Detect which cell encompasses the target text, then output its (x, y) center coordinate. 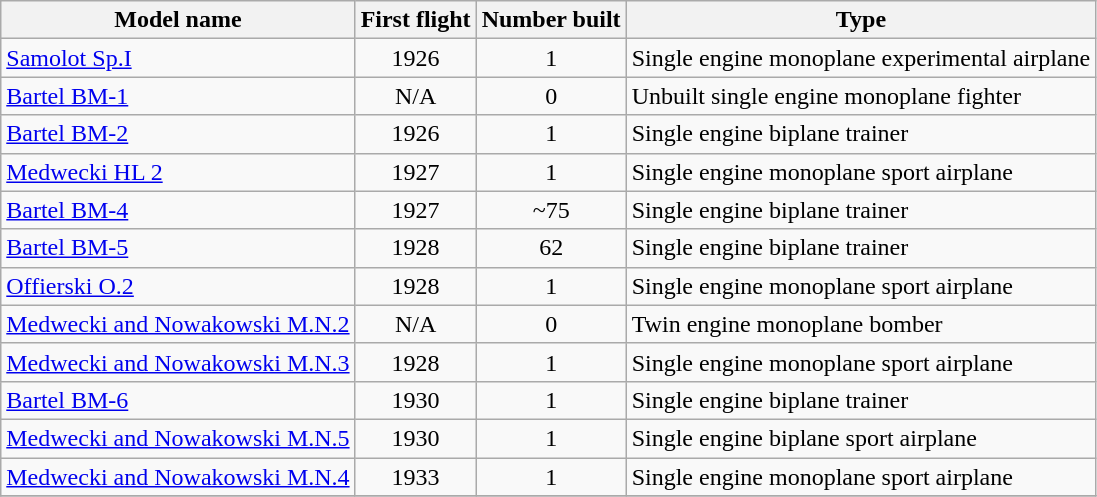
Type (861, 20)
Bartel BM-4 (178, 210)
Unbuilt single engine monoplane fighter (861, 96)
62 (551, 248)
Model name (178, 20)
Medwecki and Nowakowski M.N.2 (178, 324)
Single engine monoplane experimental airplane (861, 58)
Bartel BM-2 (178, 134)
Single engine biplane sport airplane (861, 438)
First flight (416, 20)
Bartel BM-1 (178, 96)
Medwecki and Nowakowski M.N.4 (178, 477)
Twin engine monoplane bomber (861, 324)
Medwecki and Nowakowski M.N.5 (178, 438)
Offierski O.2 (178, 286)
Number built (551, 20)
Bartel BM-5 (178, 248)
Medwecki HL 2 (178, 172)
~75 (551, 210)
Medwecki and Nowakowski M.N.3 (178, 362)
1933 (416, 477)
Bartel BM-6 (178, 400)
Samolot Sp.I (178, 58)
